Scan for the cell matching the given text and deliver its [x, y] coordinate at center. 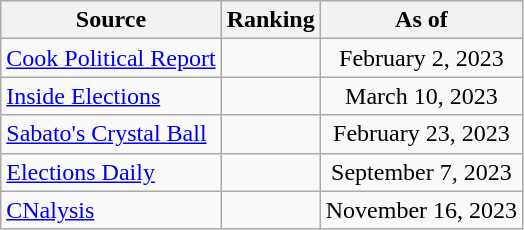
Sabato's Crystal Ball [111, 134]
Elections Daily [111, 172]
February 23, 2023 [421, 134]
September 7, 2023 [421, 172]
As of [421, 20]
Source [111, 20]
March 10, 2023 [421, 96]
February 2, 2023 [421, 58]
Cook Political Report [111, 58]
Inside Elections [111, 96]
CNalysis [111, 210]
November 16, 2023 [421, 210]
Ranking [270, 20]
